Return the (X, Y) coordinate for the center point of the cell that contains the specified text.  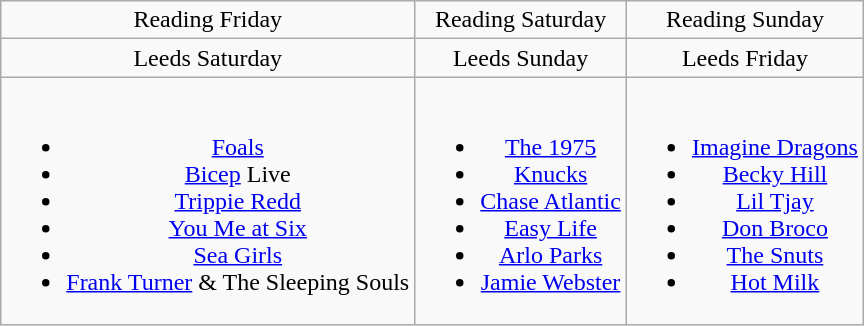
The 1975KnucksChase AtlanticEasy LifeArlo ParksJamie Webster (521, 201)
Leeds Saturday (208, 58)
Reading Sunday (744, 20)
Reading Friday (208, 20)
Leeds Sunday (521, 58)
Imagine DragonsBecky HillLil TjayDon BrocoThe SnutsHot Milk (744, 201)
Leeds Friday (744, 58)
Reading Saturday (521, 20)
FoalsBicep LiveTrippie ReddYou Me at SixSea GirlsFrank Turner & The Sleeping Souls (208, 201)
